Extract the [x, y] coordinate from the center of the cell holding the provided text.  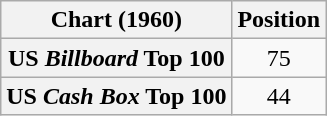
US Billboard Top 100 [116, 58]
Chart (1960) [116, 20]
US Cash Box Top 100 [116, 96]
Position [279, 20]
44 [279, 96]
75 [279, 58]
